Locate the cell with the specified text and output its (x, y) center coordinate. 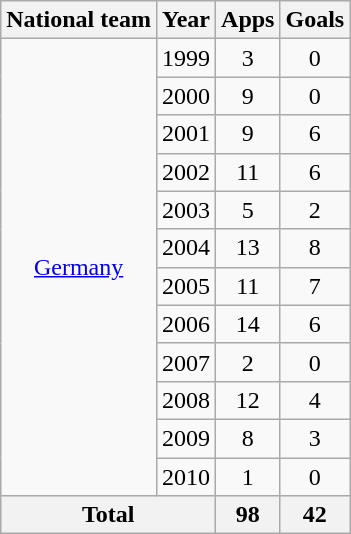
4 (315, 400)
2003 (186, 210)
5 (248, 210)
Total (108, 515)
Year (186, 20)
1999 (186, 58)
2004 (186, 248)
2001 (186, 134)
1 (248, 477)
2005 (186, 286)
2009 (186, 438)
42 (315, 515)
2000 (186, 96)
2010 (186, 477)
National team (79, 20)
Apps (248, 20)
7 (315, 286)
2008 (186, 400)
2002 (186, 172)
14 (248, 324)
12 (248, 400)
2007 (186, 362)
98 (248, 515)
Germany (79, 268)
Goals (315, 20)
2006 (186, 324)
13 (248, 248)
